Extract the [X, Y] coordinate from the center of the cell holding the provided text.  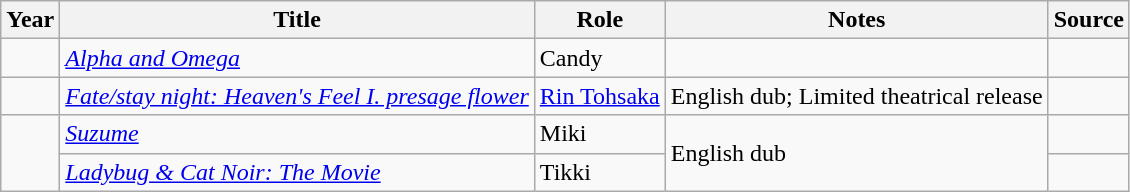
Role [600, 20]
Title [298, 20]
Year [30, 20]
Miki [600, 134]
Rin Tohsaka [600, 96]
Fate/stay night: Heaven's Feel I. presage flower [298, 96]
Candy [600, 58]
Ladybug & Cat Noir: The Movie [298, 172]
Alpha and Omega [298, 58]
Suzume [298, 134]
English dub; Limited theatrical release [856, 96]
Source [1088, 20]
Tikki [600, 172]
English dub [856, 153]
Notes [856, 20]
